Determine the (X, Y) coordinate at the center of the cell enclosing the given text.  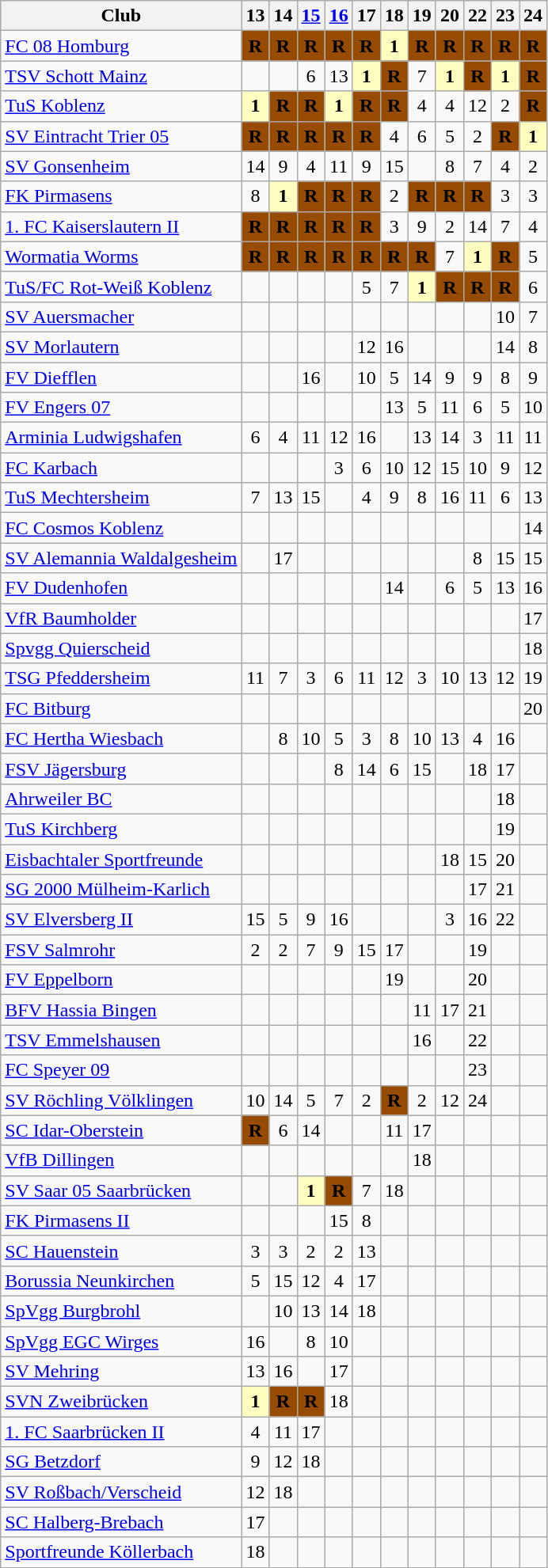
Eisbachtaler Sportfreunde (121, 859)
FV Engers 07 (121, 408)
SpVgg Burgbrohl (121, 1311)
Club (121, 16)
FC Hertha Wiesbach (121, 738)
TSV Emmelshausen (121, 1040)
Sportfreunde Köllerbach (121, 1552)
SV Morlautern (121, 347)
SV Alemannia Waldalgesheim (121, 558)
SVN Zweibrücken (121, 1402)
SC Idar-Oberstein (121, 1130)
TSG Pfeddersheim (121, 678)
TuS Mechtersheim (121, 498)
FC Speyer 09 (121, 1070)
Wormatia Worms (121, 256)
FK Pirmasens II (121, 1221)
1. FC Kaiserslautern II (121, 226)
SpVgg EGC Wirges (121, 1342)
SV Röchling Völklingen (121, 1100)
FC Karbach (121, 468)
SV Auersmacher (121, 317)
SV Roßbach/Verscheid (121, 1492)
Ahrweiler BC (121, 799)
BFV Hassia Bingen (121, 1010)
TSV Schott Mainz (121, 76)
VfB Dillingen (121, 1160)
SG Betzdorf (121, 1462)
SG 2000 Mülheim-Karlich (121, 890)
FV Diefflen (121, 378)
FC 08 Homburg (121, 46)
FK Pirmasens (121, 196)
FSV Salmrohr (121, 950)
SV Gonsenheim (121, 166)
TuS/FC Rot-Weiß Koblenz (121, 287)
SV Saar 05 Saarbrücken (121, 1190)
Arminia Ludwigshafen (121, 438)
Borussia Neunkirchen (121, 1281)
SV Elversberg II (121, 920)
1. FC Saarbrücken II (121, 1432)
Spvgg Quierscheid (121, 648)
SC Halberg-Brebach (121, 1522)
FSV Jägersburg (121, 769)
SV Mehring (121, 1372)
VfR Baumholder (121, 618)
SV Eintracht Trier 05 (121, 136)
FV Eppelborn (121, 980)
FC Cosmos Koblenz (121, 528)
SC Hauenstein (121, 1251)
FV Dudenhofen (121, 588)
TuS Kirchberg (121, 829)
FC Bitburg (121, 708)
TuS Koblenz (121, 106)
